Find where the given text appears and provide that cell's center as (X, Y) coordinate. 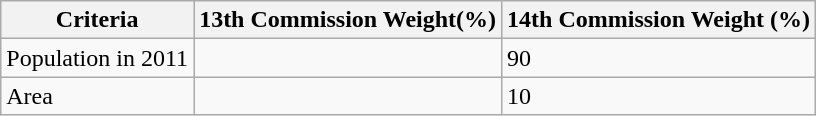
13th Commission Weight(%) (348, 20)
Area (98, 96)
Population in 2011 (98, 58)
14th Commission Weight (%) (659, 20)
Criteria (98, 20)
10 (659, 96)
90 (659, 58)
